Return (x, y) of the center of cell containing provided text 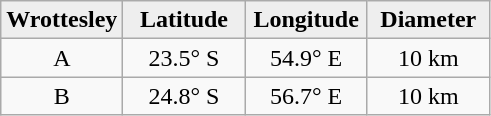
B (62, 96)
Latitude (184, 20)
Longitude (306, 20)
23.5° S (184, 58)
56.7° E (306, 96)
Diameter (428, 20)
54.9° E (306, 58)
24.8° S (184, 96)
A (62, 58)
Wrottesley (62, 20)
